Return (X, Y) of the center of cell containing provided text 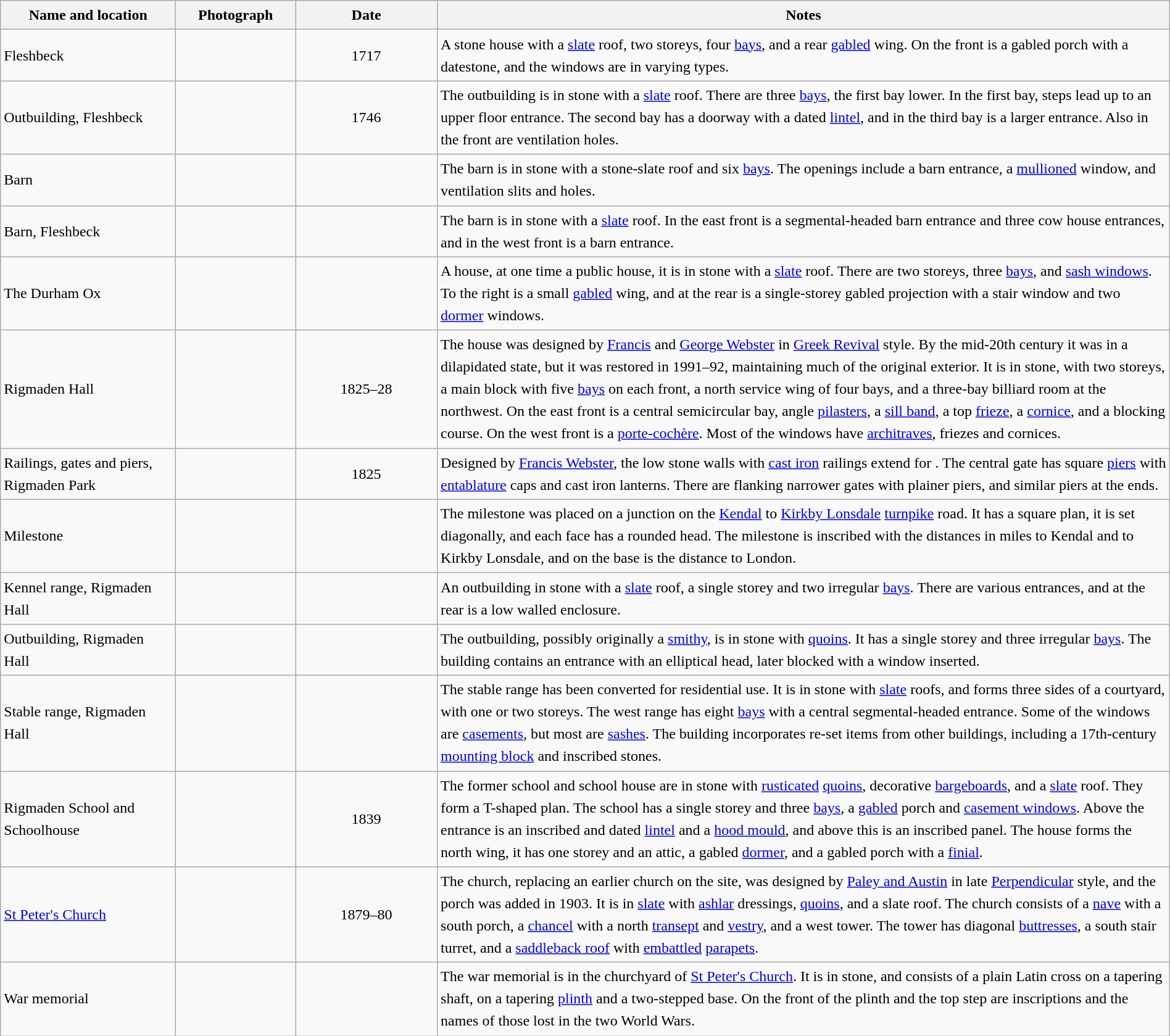
1879–80 (367, 914)
Barn, Fleshbeck (88, 231)
War memorial (88, 1000)
1825 (367, 474)
The Durham Ox (88, 294)
1717 (367, 56)
Kennel range, Rigmaden Hall (88, 599)
Outbuilding, Rigmaden Hall (88, 649)
Milestone (88, 536)
Photograph (236, 15)
Railings, gates and piers,Rigmaden Park (88, 474)
1746 (367, 117)
Barn (88, 180)
1839 (367, 819)
Outbuilding, Fleshbeck (88, 117)
Stable range, Rigmaden Hall (88, 723)
Notes (803, 15)
St Peter's Church (88, 914)
Name and location (88, 15)
Fleshbeck (88, 56)
The barn is in stone with a stone-slate roof and six bays. The openings include a barn entrance, a mullioned window, and ventilation slits and holes. (803, 180)
1825–28 (367, 389)
Date (367, 15)
Rigmaden Hall (88, 389)
Rigmaden School and Schoolhouse (88, 819)
